Identify which cell holds the provided text, then report its (x, y) central coordinate. 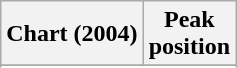
Peakposition (189, 34)
Chart (2004) (72, 34)
